Capture the cell that displays the provided text and extract its (X, Y) central coordinate. 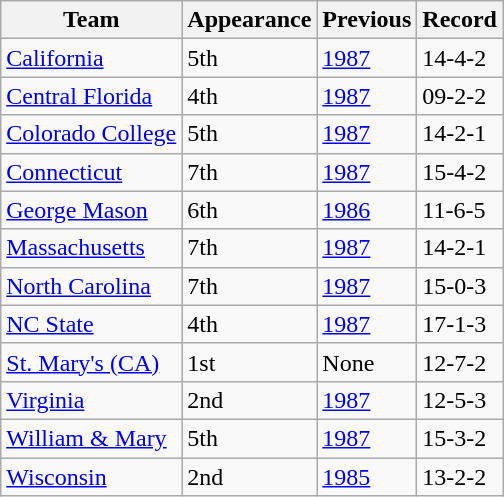
11-6-5 (460, 210)
Appearance (250, 20)
15-0-3 (460, 286)
NC State (92, 324)
Record (460, 20)
Team (92, 20)
St. Mary's (CA) (92, 362)
Connecticut (92, 172)
1st (250, 362)
Massachusetts (92, 248)
North Carolina (92, 286)
William & Mary (92, 438)
California (92, 58)
Wisconsin (92, 477)
12-7-2 (460, 362)
1986 (367, 210)
15-4-2 (460, 172)
6th (250, 210)
12-5-3 (460, 400)
09-2-2 (460, 96)
13-2-2 (460, 477)
15-3-2 (460, 438)
George Mason (92, 210)
Colorado College (92, 134)
17-1-3 (460, 324)
Virginia (92, 400)
Previous (367, 20)
None (367, 362)
Central Florida (92, 96)
14-4-2 (460, 58)
1985 (367, 477)
